Determine the [x, y] coordinate at the center of the cell enclosing the given text.  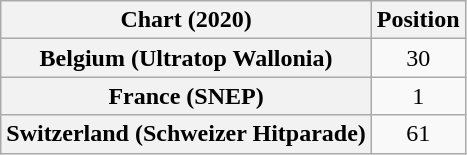
Chart (2020) [186, 20]
France (SNEP) [186, 96]
Belgium (Ultratop Wallonia) [186, 58]
Switzerland (Schweizer Hitparade) [186, 134]
61 [418, 134]
1 [418, 96]
30 [418, 58]
Position [418, 20]
